Return [X, Y] of the center of cell containing provided text 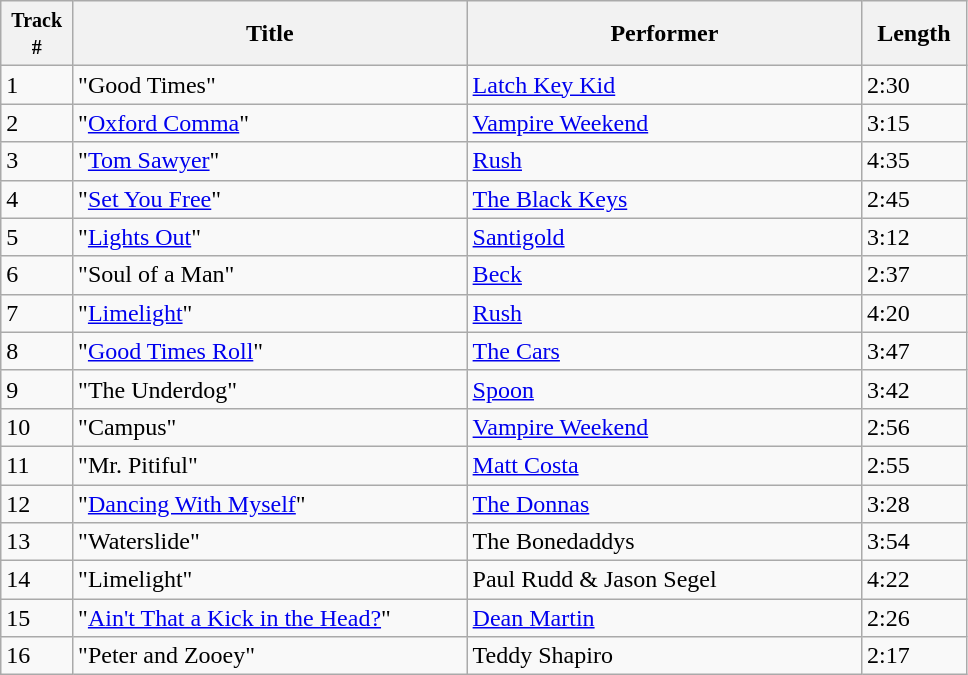
"Campus" [270, 427]
"Waterslide" [270, 542]
"Peter and Zooey" [270, 656]
3:28 [914, 503]
6 [37, 275]
2:45 [914, 199]
The Donnas [664, 503]
Length [914, 34]
3:54 [914, 542]
"Ain't That a Kick in the Head?" [270, 618]
Latch Key Kid [664, 85]
Track # [37, 34]
2:56 [914, 427]
14 [37, 580]
The Black Keys [664, 199]
3:42 [914, 389]
2:30 [914, 85]
2:55 [914, 465]
4 [37, 199]
"Good Times" [270, 85]
Spoon [664, 389]
"Good Times Roll" [270, 351]
3:15 [914, 123]
12 [37, 503]
Teddy Shapiro [664, 656]
3:47 [914, 351]
5 [37, 237]
Matt Costa [664, 465]
"Lights Out" [270, 237]
Beck [664, 275]
"Set You Free" [270, 199]
2:37 [914, 275]
7 [37, 313]
2:26 [914, 618]
4:35 [914, 161]
The Cars [664, 351]
2 [37, 123]
9 [37, 389]
Santigold [664, 237]
Paul Rudd & Jason Segel [664, 580]
Dean Martin [664, 618]
The Bonedaddys [664, 542]
"Oxford Comma" [270, 123]
1 [37, 85]
8 [37, 351]
4:20 [914, 313]
"Dancing With Myself" [270, 503]
2:17 [914, 656]
"The Underdog" [270, 389]
10 [37, 427]
Title [270, 34]
"Tom Sawyer" [270, 161]
16 [37, 656]
13 [37, 542]
Performer [664, 34]
"Mr. Pitiful" [270, 465]
3:12 [914, 237]
15 [37, 618]
4:22 [914, 580]
"Soul of a Man" [270, 275]
3 [37, 161]
11 [37, 465]
